Capture the cell that displays the provided text and extract its (X, Y) central coordinate. 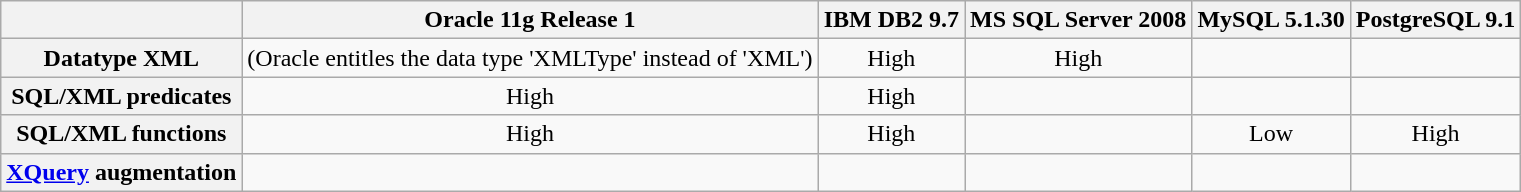
SQL/XML predicates (122, 96)
SQL/XML functions (122, 134)
MS SQL Server 2008 (1078, 20)
(Oracle entitles the data type 'XMLType' instead of 'XML') (530, 58)
IBM DB2 9.7 (891, 20)
Datatype XML (122, 58)
PostgreSQL 9.1 (1436, 20)
Oracle 11g Release 1 (530, 20)
MySQL 5.1.30 (1271, 20)
XQuery augmentation (122, 172)
Low (1271, 134)
